Capture the cell that displays the provided text and extract its [x, y] central coordinate. 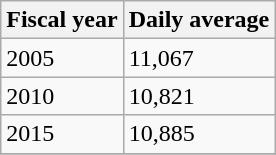
Fiscal year [62, 20]
11,067 [199, 58]
2015 [62, 134]
10,885 [199, 134]
10,821 [199, 96]
2005 [62, 58]
2010 [62, 96]
Daily average [199, 20]
